Return (x, y) of the center of cell containing provided text 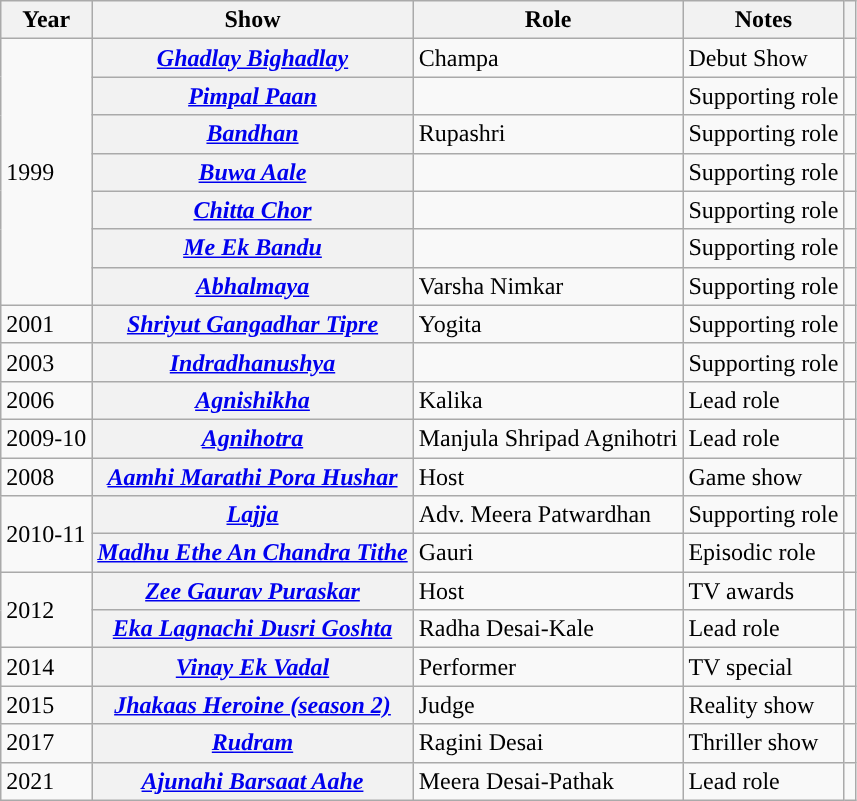
2006 (46, 400)
2008 (46, 477)
Debut Show (764, 58)
2021 (46, 781)
Ghadlay Bighadlay (252, 58)
Champa (548, 58)
Agnishikha (252, 400)
Show (252, 20)
Zee Gaurav Puraskar (252, 591)
Madhu Ethe An Chandra Tithe (252, 553)
Year (46, 20)
Meera Desai-Pathak (548, 781)
Me Ek Bandu (252, 248)
TV special (764, 667)
Kalika (548, 400)
Notes (764, 20)
Rupashri (548, 134)
2017 (46, 743)
Reality show (764, 705)
Indradhanushya (252, 362)
2014 (46, 667)
Ragini Desai (548, 743)
Chitta Chor (252, 210)
2001 (46, 324)
Jhakaas Heroine (season 2) (252, 705)
Vinay Ek Vadal (252, 667)
Buwa Aale (252, 172)
Pimpal Paan (252, 96)
Yogita (548, 324)
Ajunahi Barsaat Aahe (252, 781)
2010-11 (46, 534)
Episodic role (764, 553)
Adv. Meera Patwardhan (548, 515)
2015 (46, 705)
Radha Desai-Kale (548, 629)
Bandhan (252, 134)
Abhalmaya (252, 286)
Rudram (252, 743)
Manjula Shripad Agnihotri (548, 438)
Performer (548, 667)
2003 (46, 362)
Gauri (548, 553)
Agnihotra (252, 438)
Judge (548, 705)
TV awards (764, 591)
Aamhi Marathi Pora Hushar (252, 477)
2009-10 (46, 438)
Varsha Nimkar (548, 286)
Eka Lagnachi Dusri Goshta (252, 629)
Game show (764, 477)
2012 (46, 610)
Lajja (252, 515)
Shriyut Gangadhar Tipre (252, 324)
1999 (46, 172)
Thriller show (764, 743)
Role (548, 20)
